Scan for the cell matching the given text and deliver its [X, Y] coordinate at center. 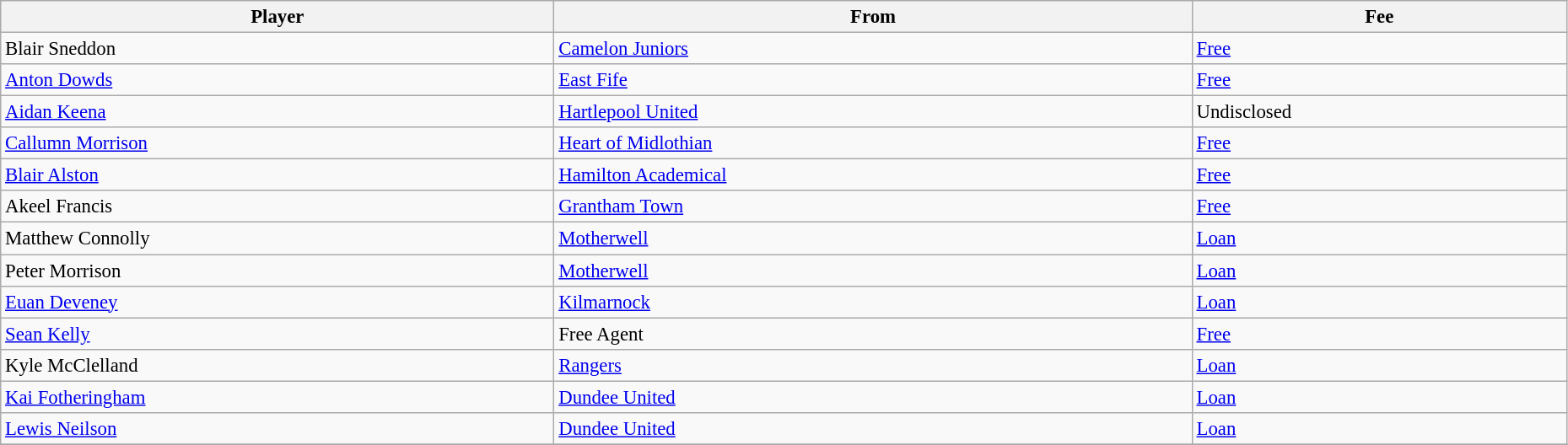
Hartlepool United [873, 112]
Aidan Keena [277, 112]
From [873, 17]
Matthew Connolly [277, 239]
Free Agent [873, 334]
Rangers [873, 365]
Player [277, 17]
East Fife [873, 80]
Fee [1379, 17]
Grantham Town [873, 206]
Blair Alston [277, 175]
Undisclosed [1379, 112]
Lewis Neilson [277, 429]
Akeel Francis [277, 206]
Callumn Morrison [277, 143]
Peter Morrison [277, 271]
Heart of Midlothian [873, 143]
Sean Kelly [277, 334]
Kyle McClelland [277, 365]
Kai Fotheringham [277, 397]
Anton Dowds [277, 80]
Blair Sneddon [277, 49]
Euan Deveney [277, 302]
Camelon Juniors [873, 49]
Kilmarnock [873, 302]
Hamilton Academical [873, 175]
